Scan for the cell matching the given text and deliver its (x, y) coordinate at center. 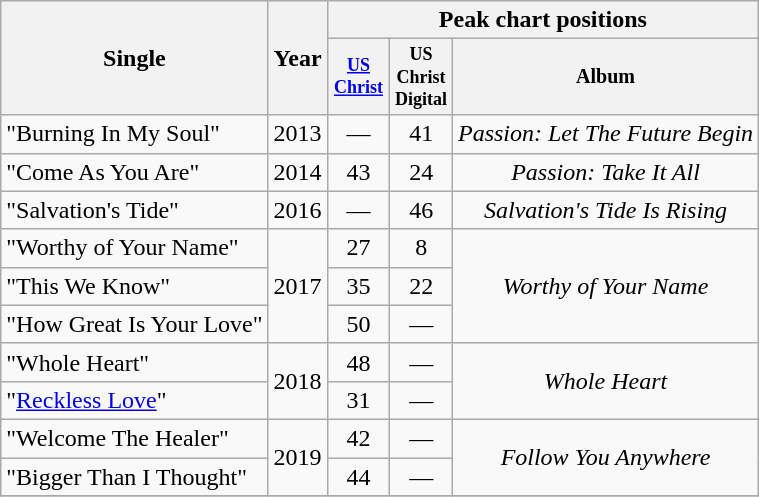
2019 (298, 457)
2013 (298, 134)
Follow You Anywhere (605, 457)
"Reckless Love" (134, 400)
44 (358, 477)
US Christ Digital (422, 77)
Year (298, 58)
Peak chart positions (542, 20)
Single (134, 58)
Salvation's Tide Is Rising (605, 210)
2017 (298, 286)
Passion: Take It All (605, 172)
43 (358, 172)
"This We Know" (134, 286)
22 (422, 286)
"Come As You Are" (134, 172)
"Bigger Than I Thought" (134, 477)
"How Great Is Your Love" (134, 324)
31 (358, 400)
Whole Heart (605, 381)
2016 (298, 210)
Worthy of Your Name (605, 286)
"Burning In My Soul" (134, 134)
50 (358, 324)
Passion: Let The Future Begin (605, 134)
48 (358, 362)
27 (358, 248)
"Whole Heart" (134, 362)
"Welcome The Healer" (134, 438)
35 (358, 286)
42 (358, 438)
46 (422, 210)
8 (422, 248)
"Salvation's Tide" (134, 210)
41 (422, 134)
Album (605, 77)
2018 (298, 381)
"Worthy of Your Name" (134, 248)
USChrist (358, 77)
2014 (298, 172)
24 (422, 172)
